Output the (x, y) coordinate of the center of the cell containing the given text.  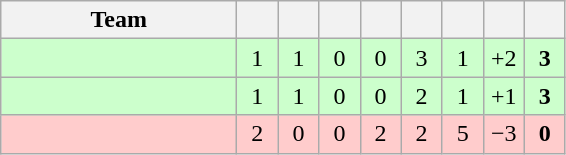
+2 (504, 58)
−3 (504, 134)
Team (119, 20)
5 (462, 134)
+1 (504, 96)
